Provide the [X, Y] coordinate of the cell's center where the given text is located.  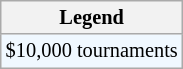
Legend [92, 17]
$10,000 tournaments [92, 51]
